Output the [X, Y] coordinate of the center of the cell containing the given text.  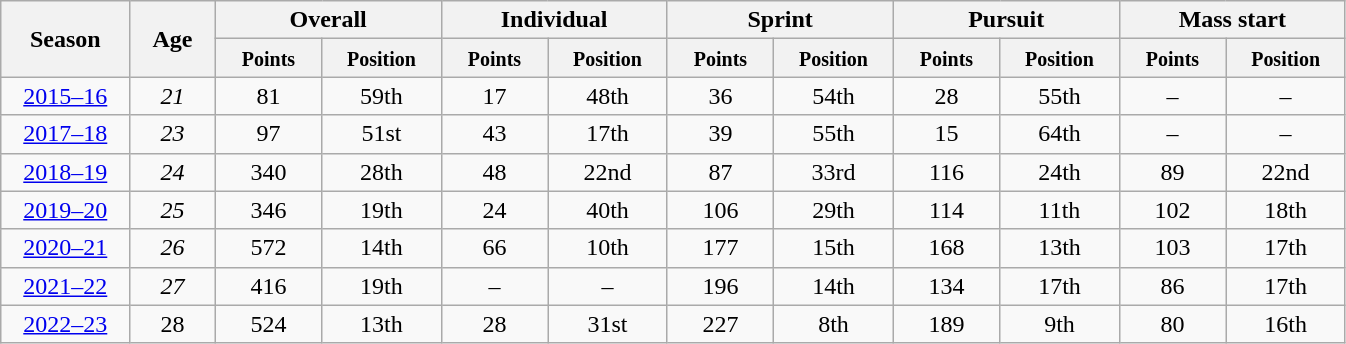
2015–16 [66, 96]
106 [720, 210]
29th [834, 210]
15th [834, 248]
10th [608, 248]
25 [172, 210]
Pursuit [1006, 20]
11th [1060, 210]
Overall [328, 20]
134 [946, 286]
48 [494, 172]
17 [494, 96]
51st [382, 134]
177 [720, 248]
40th [608, 210]
54th [834, 96]
9th [1060, 324]
81 [268, 96]
524 [268, 324]
2020–21 [66, 248]
Individual [554, 20]
80 [1172, 324]
Age [172, 39]
87 [720, 172]
189 [946, 324]
102 [1172, 210]
2019–20 [66, 210]
Mass start [1232, 20]
64th [1060, 134]
346 [268, 210]
21 [172, 96]
196 [720, 286]
Sprint [780, 20]
116 [946, 172]
24th [1060, 172]
416 [268, 286]
66 [494, 248]
114 [946, 210]
27 [172, 286]
18th [1286, 210]
Season [66, 39]
168 [946, 248]
97 [268, 134]
2022–23 [66, 324]
33rd [834, 172]
16th [1286, 324]
572 [268, 248]
2021–22 [66, 286]
227 [720, 324]
23 [172, 134]
103 [1172, 248]
36 [720, 96]
2017–18 [66, 134]
89 [1172, 172]
340 [268, 172]
39 [720, 134]
43 [494, 134]
31st [608, 324]
86 [1172, 286]
26 [172, 248]
15 [946, 134]
8th [834, 324]
59th [382, 96]
2018–19 [66, 172]
28th [382, 172]
48th [608, 96]
